Determine the [x, y] coordinate at the center of the cell enclosing the given text.  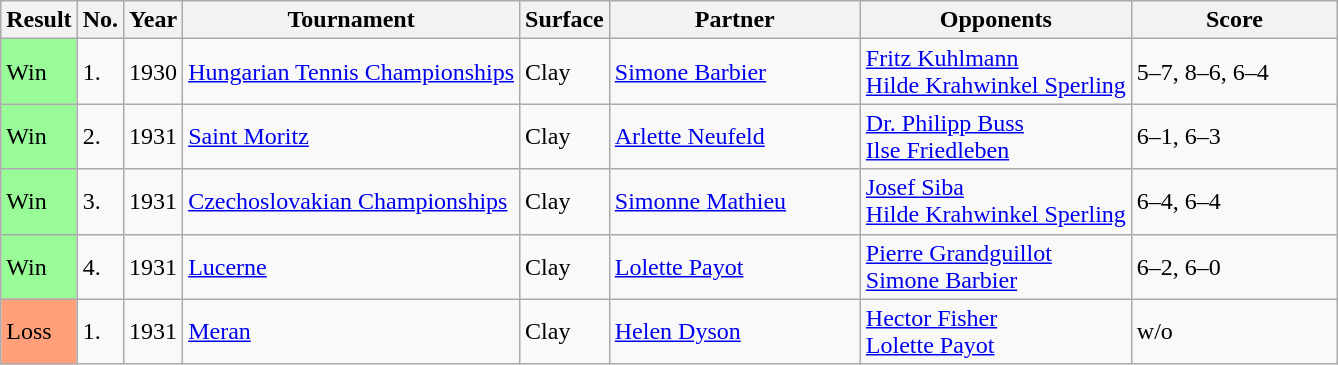
Josef Siba Hilde Krahwinkel Sperling [996, 202]
Dr. Philipp Buss Ilse Friedleben [996, 136]
6–4, 6–4 [1234, 202]
Meran [352, 332]
Score [1234, 20]
Hungarian Tennis Championships [352, 72]
No. [100, 20]
Czechoslovakian Championships [352, 202]
3. [100, 202]
6–1, 6–3 [1234, 136]
5–7, 8–6, 6–4 [1234, 72]
Loss [39, 332]
Fritz Kuhlmann Hilde Krahwinkel Sperling [996, 72]
Arlette Neufeld [734, 136]
Partner [734, 20]
6–2, 6–0 [1234, 266]
Simone Barbier [734, 72]
Opponents [996, 20]
Lucerne [352, 266]
Year [154, 20]
Pierre Grandguillot Simone Barbier [996, 266]
Tournament [352, 20]
1930 [154, 72]
Result [39, 20]
4. [100, 266]
Surface [565, 20]
2. [100, 136]
Helen Dyson [734, 332]
Saint Moritz [352, 136]
w/o [1234, 332]
Simonne Mathieu [734, 202]
Hector Fisher Lolette Payot [996, 332]
Lolette Payot [734, 266]
